Return the (x, y) coordinate for the center point of the cell that contains the specified text.  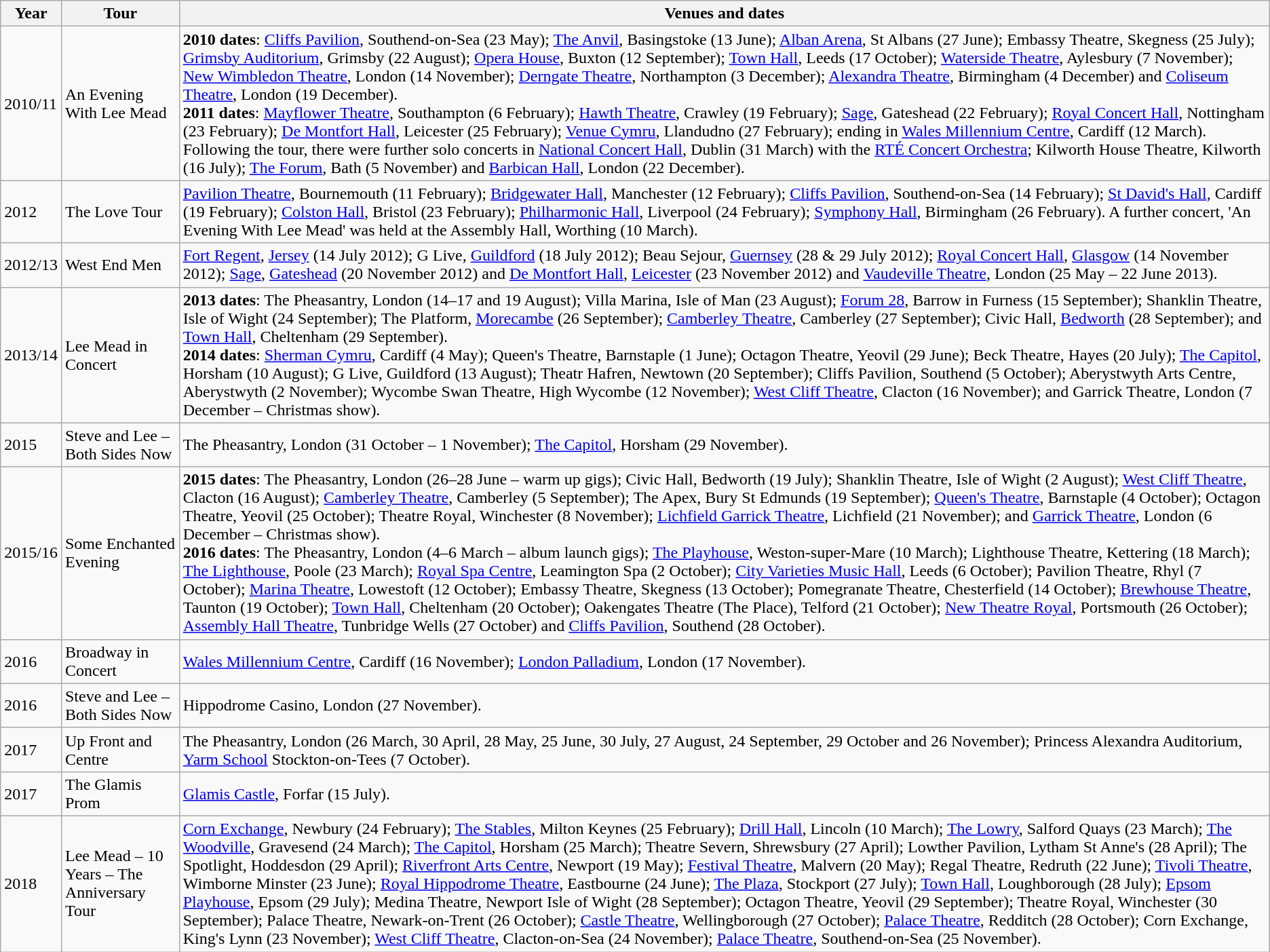
An Evening With Lee Mead (120, 103)
2012/13 (31, 265)
2013/14 (31, 355)
2015 (31, 445)
Tour (120, 14)
2012 (31, 212)
Wales Millennium Centre, Cardiff (16 November); London Palladium, London (17 November). (725, 661)
Lee Mead – 10 Years – The Anniversary Tour (120, 883)
2015/16 (31, 553)
2018 (31, 883)
The Glamis Prom (120, 794)
Year (31, 14)
The Pheasantry, London (31 October – 1 November); The Capitol, Horsham (29 November). (725, 445)
Hippodrome Casino, London (27 November). (725, 706)
2010/11 (31, 103)
The Love Tour (120, 212)
Lee Mead in Concert (120, 355)
Glamis Castle, Forfar (15 July). (725, 794)
Up Front and Centre (120, 749)
Some Enchanted Evening (120, 553)
Venues and dates (725, 14)
Broadway in Concert (120, 661)
West End Men (120, 265)
